Scan for the cell matching the given text and deliver its (X, Y) coordinate at center. 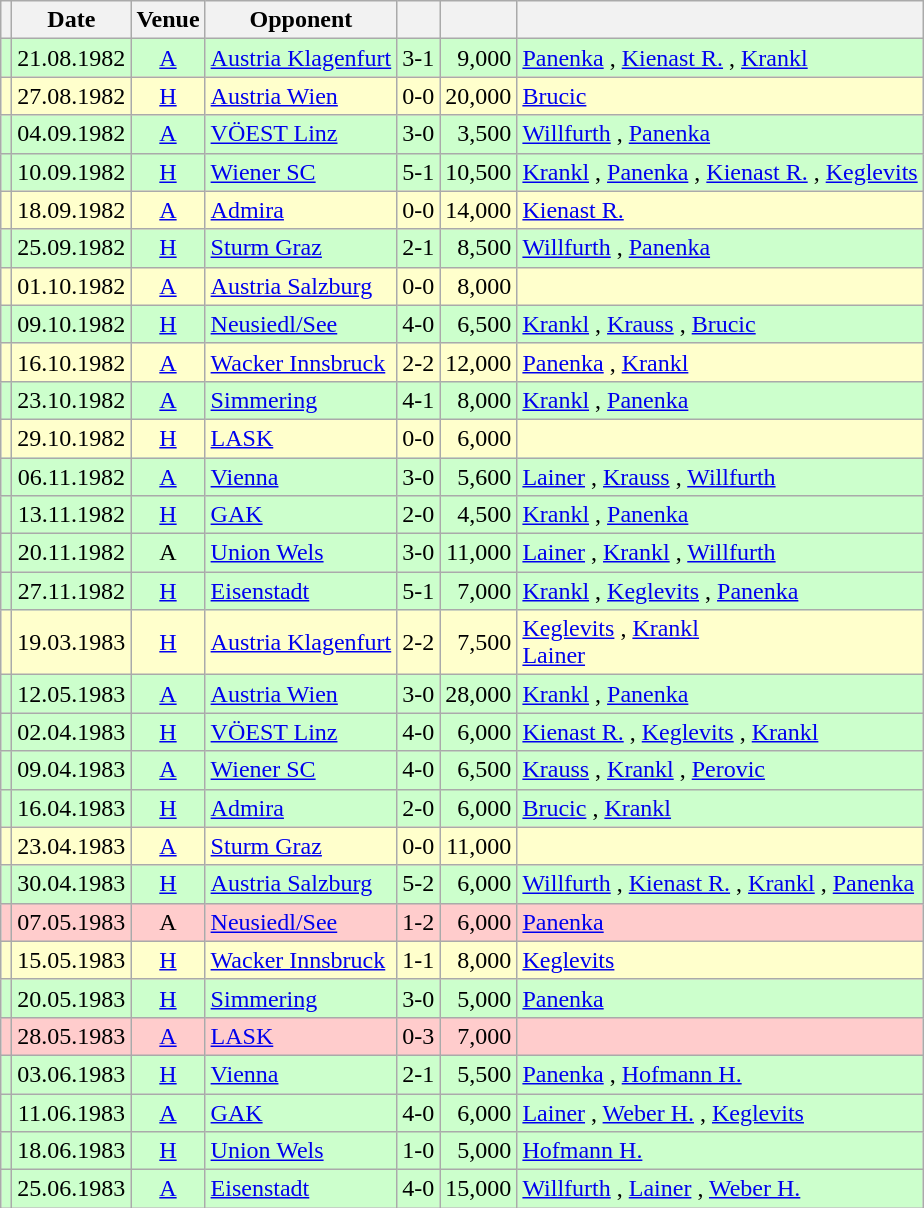
10,500 (478, 172)
20.11.1982 (72, 553)
18.06.1983 (72, 1151)
15.05.1983 (72, 960)
Krankl , Keglevits , Panenka (720, 591)
8,500 (478, 248)
13.11.1982 (72, 515)
06.11.1982 (72, 477)
5-2 (418, 884)
Opponent (301, 20)
Panenka , Krankl (720, 362)
23.04.1983 (72, 846)
28.05.1983 (72, 1036)
3-1 (418, 58)
14,000 (478, 210)
11.06.1983 (72, 1113)
Panenka , Hofmann H. (720, 1074)
27.08.1982 (72, 96)
02.04.1983 (72, 732)
29.10.1982 (72, 438)
21.08.1982 (72, 58)
18.09.1982 (72, 210)
Lainer , Weber H. , Keglevits (720, 1113)
Keglevits (720, 960)
1-0 (418, 1151)
15,000 (478, 1189)
Venue (168, 20)
19.03.1983 (72, 642)
Lainer , Krauss , Willfurth (720, 477)
Brucic , Krankl (720, 808)
03.06.1983 (72, 1074)
3,500 (478, 134)
4,500 (478, 515)
12,000 (478, 362)
27.11.1982 (72, 591)
23.10.1982 (72, 400)
0-3 (418, 1036)
28,000 (478, 694)
25.06.1983 (72, 1189)
30.04.1983 (72, 884)
7,500 (478, 642)
Kienast R. , Keglevits , Krankl (720, 732)
Panenka , Kienast R. , Krankl (720, 58)
Krankl , Panenka , Kienast R. , Keglevits (720, 172)
Keglevits , Krankl Lainer (720, 642)
Lainer , Krankl , Willfurth (720, 553)
16.10.1982 (72, 362)
Krankl , Krauss , Brucic (720, 324)
5,500 (478, 1074)
Krauss , Krankl , Perovic (720, 770)
07.05.1983 (72, 922)
1-1 (418, 960)
09.04.1983 (72, 770)
Date (72, 20)
Willfurth , Kienast R. , Krankl , Panenka (720, 884)
25.09.1982 (72, 248)
Brucic (720, 96)
Kienast R. (720, 210)
20,000 (478, 96)
9,000 (478, 58)
10.09.1982 (72, 172)
5,600 (478, 477)
Willfurth , Lainer , Weber H. (720, 1189)
16.04.1983 (72, 808)
12.05.1983 (72, 694)
01.10.1982 (72, 286)
20.05.1983 (72, 998)
Hofmann H. (720, 1151)
1-2 (418, 922)
09.10.1982 (72, 324)
4-1 (418, 400)
04.09.1982 (72, 134)
